Locate the cell with the specified text and output its (x, y) center coordinate. 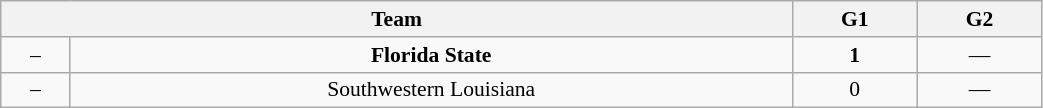
Florida State (431, 55)
G2 (980, 19)
0 (854, 90)
Southwestern Louisiana (431, 90)
1 (854, 55)
Team (397, 19)
G1 (854, 19)
